Determine the (X, Y) coordinate at the center of the cell enclosing the given text.  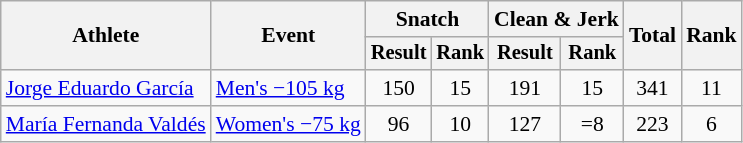
Athlete (106, 36)
=8 (592, 124)
Men's −105 kg (288, 88)
6 (712, 124)
150 (399, 88)
Clean & Jerk (556, 19)
Total (652, 36)
341 (652, 88)
11 (712, 88)
Event (288, 36)
Snatch (428, 19)
191 (525, 88)
Jorge Eduardo García (106, 88)
María Fernanda Valdés (106, 124)
96 (399, 124)
127 (525, 124)
223 (652, 124)
Women's −75 kg (288, 124)
10 (460, 124)
